Output the [X, Y] coordinate of the center of the cell containing the given text.  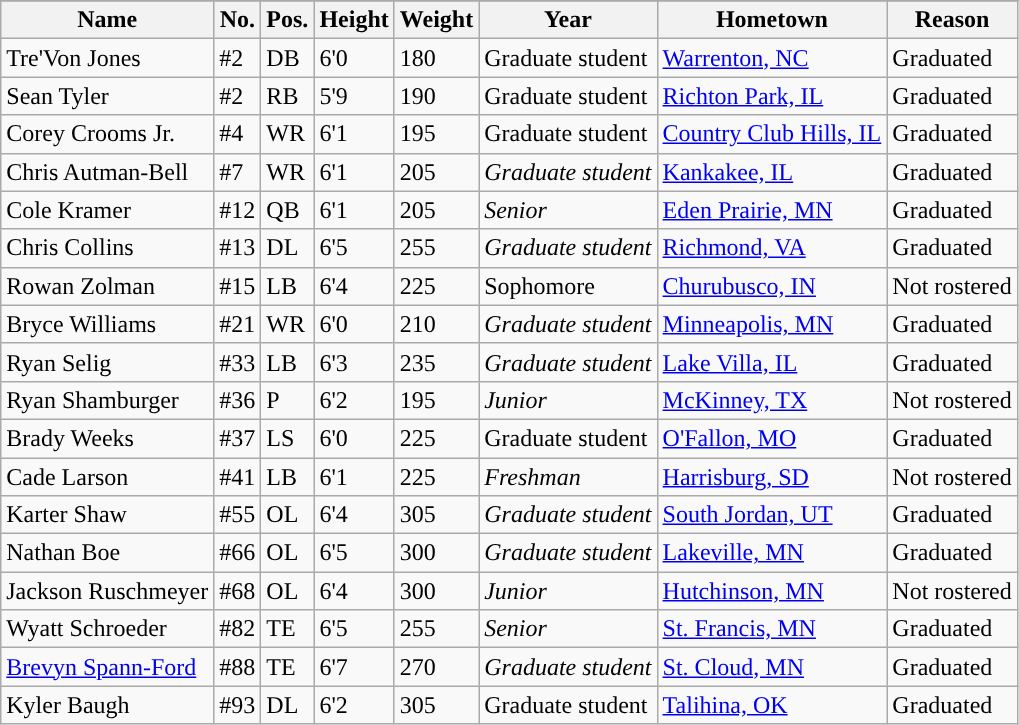
Cole Kramer [108, 210]
LS [288, 438]
Richmond, VA [772, 248]
Brevyn Spann-Ford [108, 667]
Year [568, 20]
Lake Villa, IL [772, 362]
#33 [238, 362]
Ryan Selig [108, 362]
Cade Larson [108, 477]
#88 [238, 667]
#55 [238, 515]
Nathan Boe [108, 553]
Jackson Ruschmeyer [108, 591]
#4 [238, 134]
Weight [436, 20]
Minneapolis, MN [772, 324]
P [288, 400]
Kyler Baugh [108, 705]
Chris Collins [108, 248]
6'7 [354, 667]
QB [288, 210]
DB [288, 58]
Talihina, OK [772, 705]
Height [354, 20]
Karter Shaw [108, 515]
McKinney, TX [772, 400]
Pos. [288, 20]
#36 [238, 400]
235 [436, 362]
Hometown [772, 20]
Warrenton, NC [772, 58]
South Jordan, UT [772, 515]
Freshman [568, 477]
Richton Park, IL [772, 96]
Corey Crooms Jr. [108, 134]
210 [436, 324]
270 [436, 667]
#66 [238, 553]
Kankakee, IL [772, 172]
#7 [238, 172]
Lakeville, MN [772, 553]
No. [238, 20]
#15 [238, 286]
O'Fallon, MO [772, 438]
#12 [238, 210]
#82 [238, 629]
Rowan Zolman [108, 286]
Churubusco, IN [772, 286]
Country Club Hills, IL [772, 134]
Name [108, 20]
Reason [952, 20]
Tre'Von Jones [108, 58]
St. Cloud, MN [772, 667]
5'9 [354, 96]
Hutchinson, MN [772, 591]
#21 [238, 324]
#41 [238, 477]
Wyatt Schroeder [108, 629]
6'3 [354, 362]
#68 [238, 591]
#93 [238, 705]
#37 [238, 438]
Sean Tyler [108, 96]
180 [436, 58]
Sophomore [568, 286]
#13 [238, 248]
190 [436, 96]
St. Francis, MN [772, 629]
Eden Prairie, MN [772, 210]
Ryan Shamburger [108, 400]
Chris Autman-Bell [108, 172]
Brady Weeks [108, 438]
RB [288, 96]
Harrisburg, SD [772, 477]
Bryce Williams [108, 324]
